Scan for the cell matching the given text and deliver its (X, Y) coordinate at center. 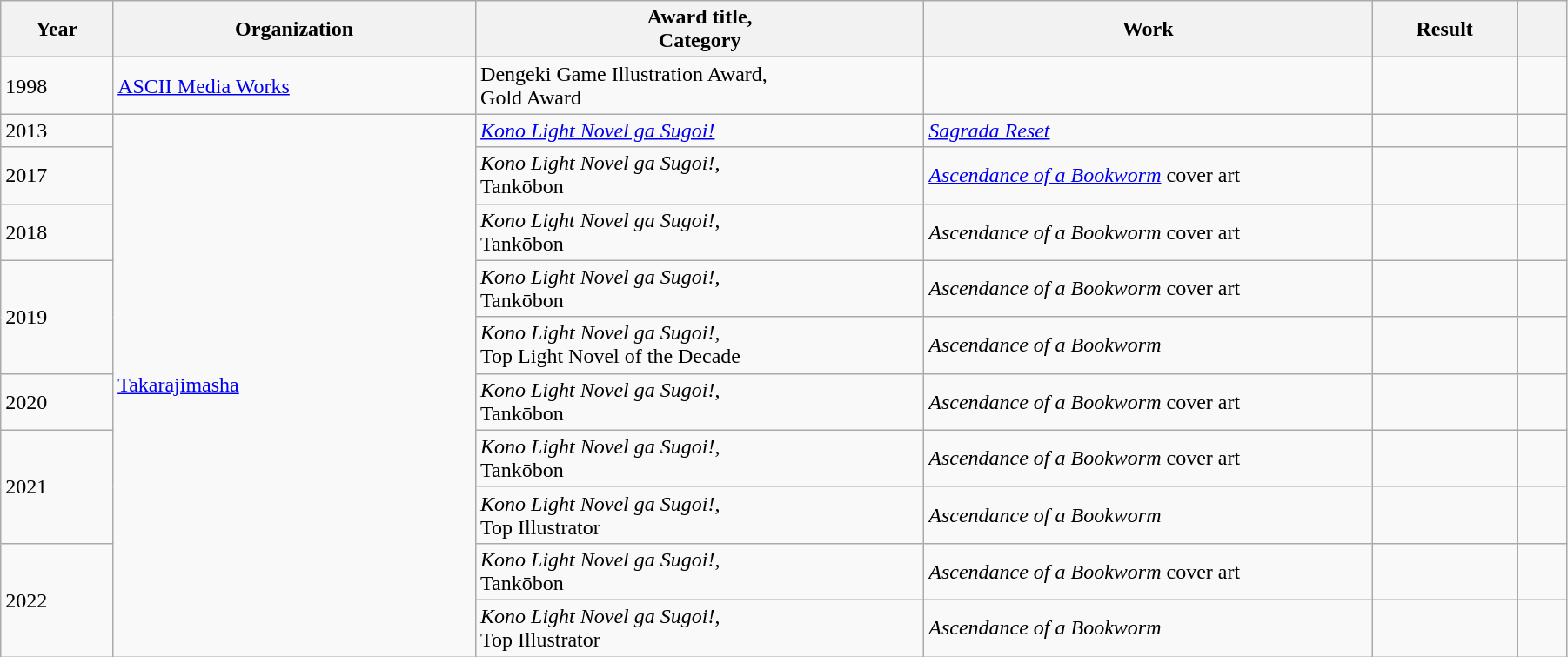
Kono Light Novel ga Sugoi!,Top Light Novel of the Decade (700, 345)
ASCII Media Works (294, 85)
2013 (57, 131)
2017 (57, 176)
2020 (57, 402)
Year (57, 30)
Work (1149, 30)
Dengeki Game Illustration Award,Gold Award (700, 85)
Organization (294, 30)
2021 (57, 486)
Kono Light Novel ga Sugoi! (700, 131)
Result (1444, 30)
2018 (57, 231)
2022 (57, 600)
2019 (57, 317)
Takarajimasha (294, 385)
Award title,Category (700, 30)
Sagrada Reset (1149, 131)
1998 (57, 85)
